Pinpoint the cell where the given text exists, returning its (X, Y) midpoint coordinate. 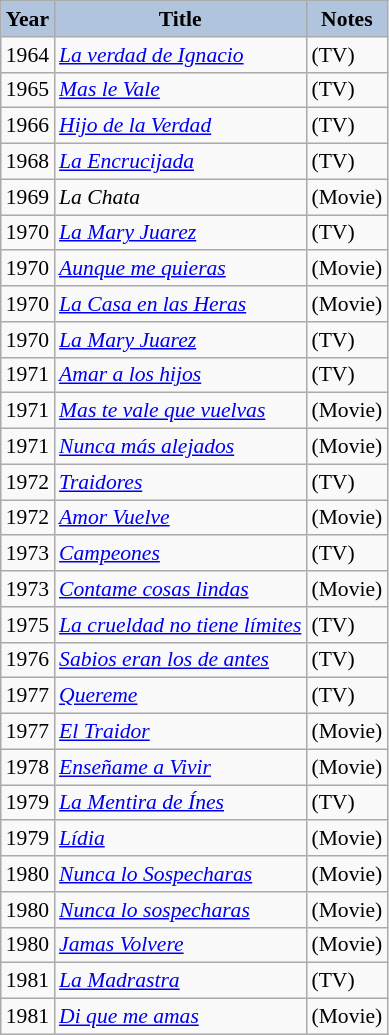
La Casa en las Heras (180, 304)
La Madrastra (180, 981)
Amor Vuelve (180, 518)
Amar a los hijos (180, 375)
La Chata (180, 197)
Hijo de la Verdad (180, 126)
Notes (346, 19)
Traidores (180, 482)
Jamas Volvere (180, 945)
Nunca lo Sospecharas (180, 874)
Title (180, 19)
La Mentira de Ínes (180, 803)
1968 (28, 162)
Campeones (180, 554)
Di que me amas (180, 1017)
1976 (28, 660)
1978 (28, 767)
Sabios eran los de antes (180, 660)
Mas te vale que vuelvas (180, 411)
La Encrucijada (180, 162)
Mas le Vale (180, 90)
Nunca más alejados (180, 447)
1969 (28, 197)
Year (28, 19)
Quereme (180, 696)
1964 (28, 55)
1965 (28, 90)
1975 (28, 625)
La crueldad no tiene límites (180, 625)
1966 (28, 126)
Contame cosas lindas (180, 589)
Aunque me quieras (180, 269)
El Traidor (180, 732)
La verdad de Ignacio (180, 55)
Enseñame a Vivir (180, 767)
Lídia (180, 839)
Nunca lo sospecharas (180, 910)
